Scan for the cell matching the given text and deliver its (x, y) coordinate at center. 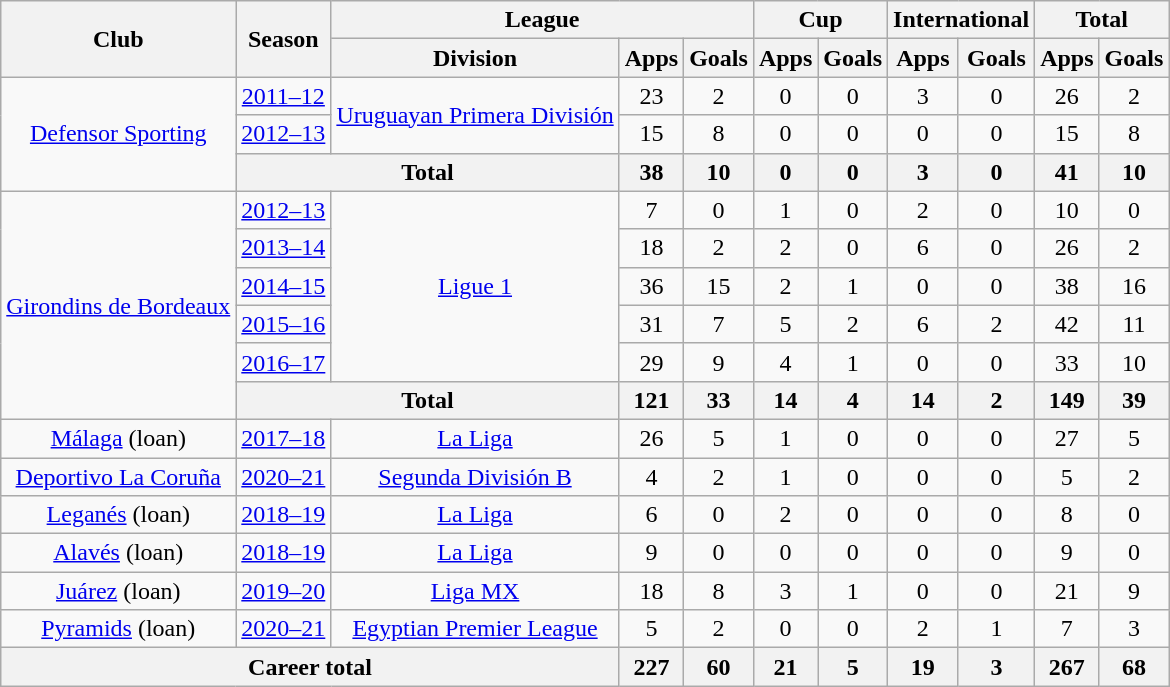
19 (924, 667)
2011–12 (284, 96)
68 (1134, 667)
29 (651, 362)
Club (118, 39)
42 (1067, 324)
2017–18 (284, 438)
23 (651, 96)
149 (1067, 400)
Cup (820, 20)
27 (1067, 438)
Girondins de Bordeaux (118, 305)
16 (1134, 286)
Ligue 1 (475, 286)
Pyramids (loan) (118, 629)
League (542, 20)
International (962, 20)
Egyptian Premier League (475, 629)
11 (1134, 324)
227 (651, 667)
2016–17 (284, 362)
Defensor Sporting (118, 134)
Málaga (loan) (118, 438)
2014–15 (284, 286)
Segunda División B (475, 477)
2019–20 (284, 591)
267 (1067, 667)
2015–16 (284, 324)
Career total (310, 667)
39 (1134, 400)
Deportivo La Coruña (118, 477)
36 (651, 286)
Liga MX (475, 591)
Leganés (loan) (118, 515)
31 (651, 324)
Juárez (loan) (118, 591)
121 (651, 400)
60 (719, 667)
2013–14 (284, 248)
Division (475, 58)
Season (284, 39)
Uruguayan Primera División (475, 115)
41 (1067, 172)
Alavés (loan) (118, 553)
